Return [x, y] of the center of cell containing provided text 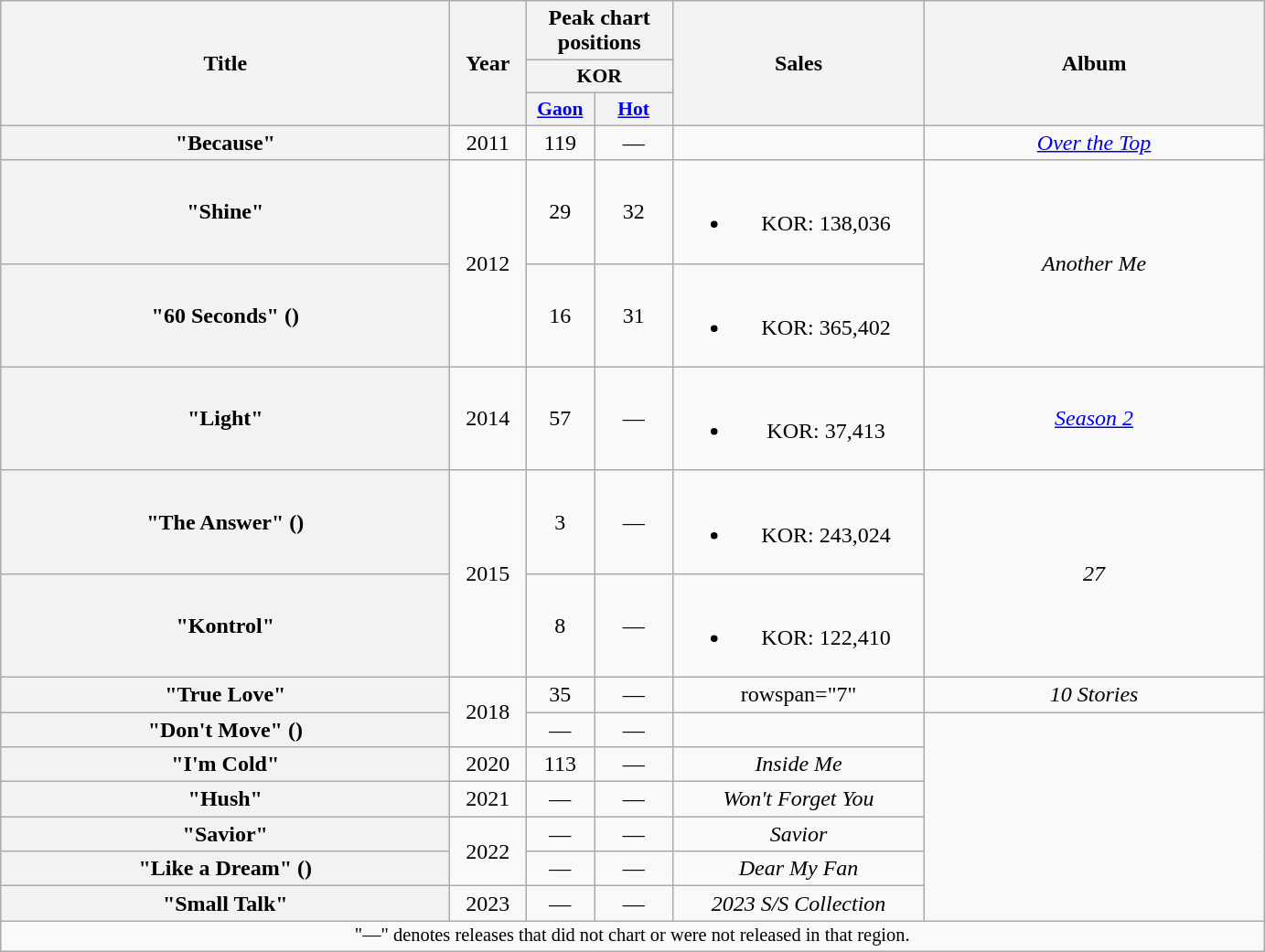
"Because" [225, 143]
2018 [488, 711]
3 [560, 521]
Another Me [1094, 263]
32 [634, 212]
"Savior" [225, 834]
"True Love" [225, 694]
2015 [488, 573]
Inside Me [798, 765]
Over the Top [1094, 143]
31 [634, 315]
119 [560, 143]
2012 [488, 263]
KOR: 122,410 [798, 626]
"Like a Dream" () [225, 869]
Title [225, 63]
"Light" [225, 419]
Dear My Fan [798, 869]
27 [1094, 573]
KOR: 37,413 [798, 419]
"60 Seconds" () [225, 315]
Savior [798, 834]
Won't Forget You [798, 799]
2014 [488, 419]
KOR: 243,024 [798, 521]
35 [560, 694]
Year [488, 63]
10 Stories [1094, 694]
29 [560, 212]
"Don't Move" () [225, 729]
"Kontrol" [225, 626]
Hot [634, 109]
KOR [600, 77]
Season 2 [1094, 419]
rowspan="7" [798, 694]
2023 S/S Collection [798, 904]
"Shine" [225, 212]
16 [560, 315]
"—" denotes releases that did not chart or were not released in that region. [633, 936]
Sales [798, 63]
113 [560, 765]
"Hush" [225, 799]
KOR: 365,402 [798, 315]
2021 [488, 799]
2020 [488, 765]
2022 [488, 851]
8 [560, 626]
2023 [488, 904]
2011 [488, 143]
57 [560, 419]
"Small Talk" [225, 904]
KOR: 138,036 [798, 212]
"The Answer" () [225, 521]
Album [1094, 63]
Peak chart positions [600, 31]
"I'm Cold" [225, 765]
Gaon [560, 109]
